Return (X, Y) of the center of cell containing provided text 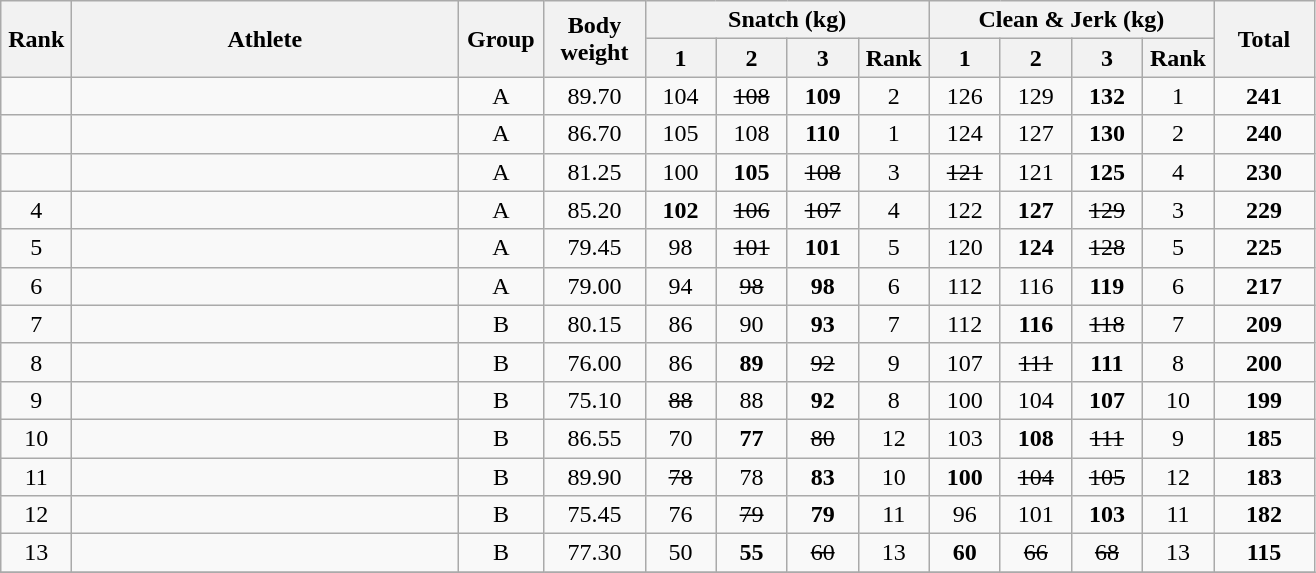
185 (1264, 438)
115 (1264, 553)
75.45 (594, 515)
225 (1264, 248)
241 (1264, 96)
93 (822, 324)
55 (752, 553)
240 (1264, 134)
68 (1106, 553)
130 (1106, 134)
Group (501, 39)
128 (1106, 248)
122 (964, 210)
125 (1106, 172)
86.70 (594, 134)
109 (822, 96)
80.15 (594, 324)
90 (752, 324)
85.20 (594, 210)
Athlete (265, 39)
118 (1106, 324)
75.10 (594, 400)
132 (1106, 96)
80 (822, 438)
77 (752, 438)
89.70 (594, 96)
76.00 (594, 362)
120 (964, 248)
183 (1264, 477)
79.00 (594, 286)
209 (1264, 324)
106 (752, 210)
229 (1264, 210)
182 (1264, 515)
Total (1264, 39)
230 (1264, 172)
66 (1036, 553)
200 (1264, 362)
83 (822, 477)
77.30 (594, 553)
Body weight (594, 39)
Snatch (kg) (787, 20)
81.25 (594, 172)
89 (752, 362)
89.90 (594, 477)
50 (680, 553)
79.45 (594, 248)
102 (680, 210)
119 (1106, 286)
217 (1264, 286)
199 (1264, 400)
76 (680, 515)
86.55 (594, 438)
94 (680, 286)
126 (964, 96)
96 (964, 515)
110 (822, 134)
70 (680, 438)
Clean & Jerk (kg) (1071, 20)
